For the text-containing cell, return its midpoint in [x, y] coordinate format. 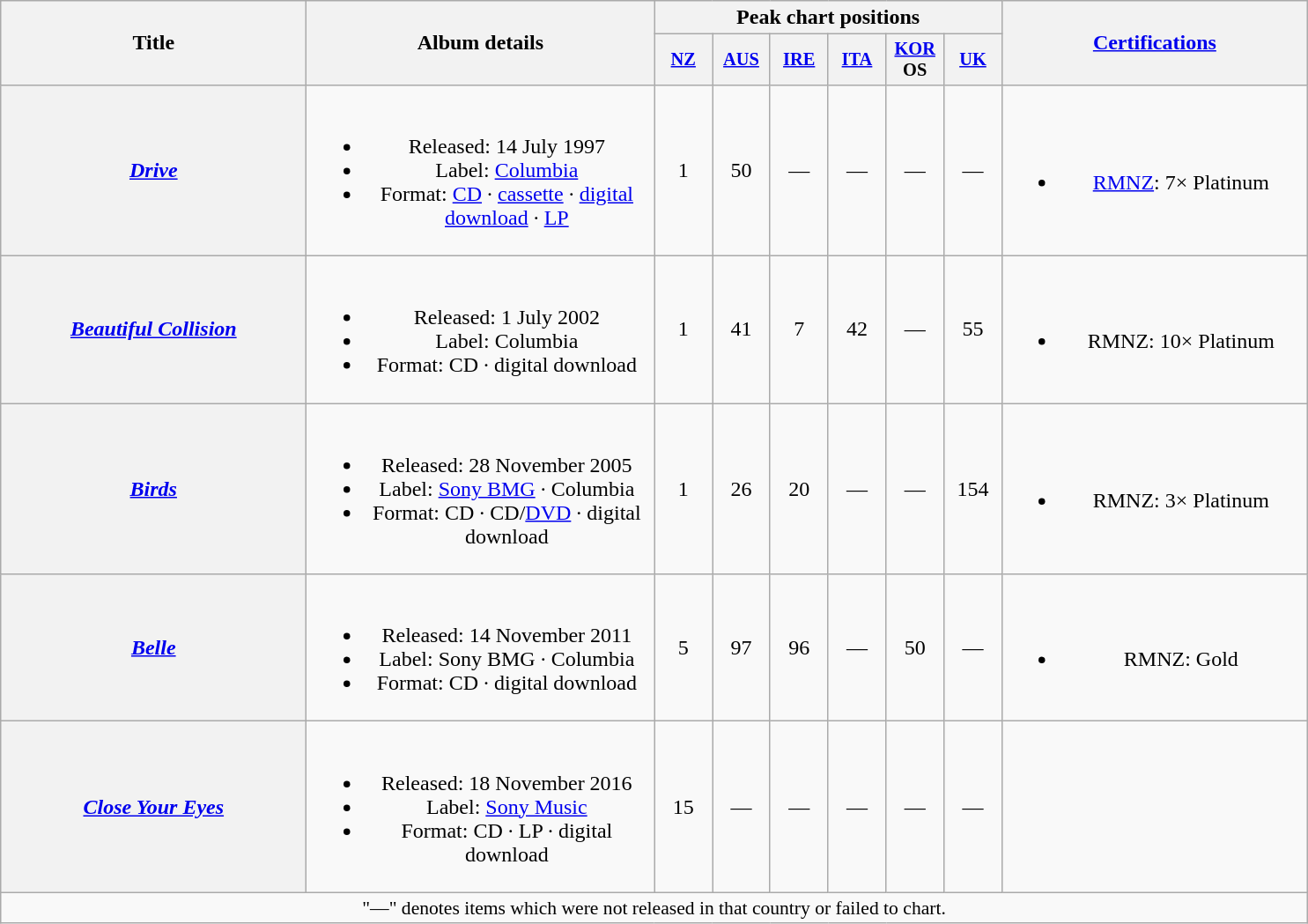
UK [973, 60]
Peak chart positions [828, 18]
15 [684, 807]
5 [684, 648]
Certifications [1154, 43]
Close Your Eyes [153, 807]
"—" denotes items which were not released in that country or failed to chart. [654, 908]
Drive [153, 170]
Released: 18 November 2016Label: Sony MusicFormat: CD · LP · digital download [481, 807]
AUS [742, 60]
RMNZ: 3× Platinum [1154, 489]
26 [742, 489]
97 [742, 648]
Belle [153, 648]
154 [973, 489]
RMNZ: 10× Platinum [1154, 329]
42 [857, 329]
7 [799, 329]
20 [799, 489]
Released: 28 November 2005Label: Sony BMG · ColumbiaFormat: CD · CD/DVD · digital download [481, 489]
Album details [481, 43]
Beautiful Collision [153, 329]
41 [742, 329]
ITA [857, 60]
Released: 1 July 2002Label: ColumbiaFormat: CD · digital download [481, 329]
Released: 14 November 2011Label: Sony BMG · ColumbiaFormat: CD · digital download [481, 648]
RMNZ: Gold [1154, 648]
55 [973, 329]
Birds [153, 489]
96 [799, 648]
KOROS [915, 60]
Released: 14 July 1997Label: ColumbiaFormat: CD · cassette · digital download · LP [481, 170]
Title [153, 43]
IRE [799, 60]
RMNZ: 7× Platinum [1154, 170]
NZ [684, 60]
